Return the [x, y] coordinate for the center point of the cell that contains the specified text.  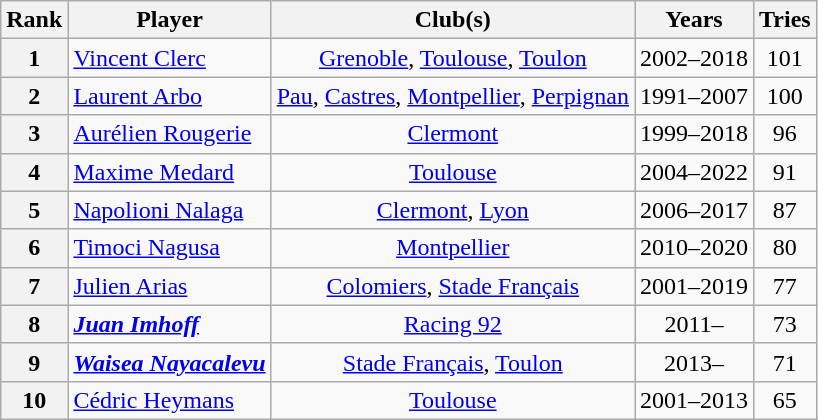
Napolioni Nalaga [170, 210]
Years [694, 20]
71 [786, 362]
73 [786, 324]
Stade Français, Toulon [452, 362]
Club(s) [452, 20]
3 [34, 134]
96 [786, 134]
5 [34, 210]
100 [786, 96]
Maxime Medard [170, 172]
Pau, Castres, Montpellier, Perpignan [452, 96]
Rank [34, 20]
Vincent Clerc [170, 58]
87 [786, 210]
Grenoble, Toulouse, Toulon [452, 58]
2004–2022 [694, 172]
8 [34, 324]
Clermont, Lyon [452, 210]
Julien Arias [170, 286]
2013– [694, 362]
2010–2020 [694, 248]
Racing 92 [452, 324]
Laurent Arbo [170, 96]
1 [34, 58]
Juan Imhoff [170, 324]
10 [34, 400]
2001–2019 [694, 286]
4 [34, 172]
80 [786, 248]
65 [786, 400]
Montpellier [452, 248]
Clermont [452, 134]
1991–2007 [694, 96]
2002–2018 [694, 58]
101 [786, 58]
2006–2017 [694, 210]
Tries [786, 20]
6 [34, 248]
1999–2018 [694, 134]
Timoci Nagusa [170, 248]
Player [170, 20]
7 [34, 286]
Waisea Nayacalevu [170, 362]
Colomiers, Stade Français [452, 286]
2001–2013 [694, 400]
Cédric Heymans [170, 400]
2 [34, 96]
2011– [694, 324]
Aurélien Rougerie [170, 134]
91 [786, 172]
9 [34, 362]
77 [786, 286]
